Capture the cell that displays the provided text and extract its [X, Y] central coordinate. 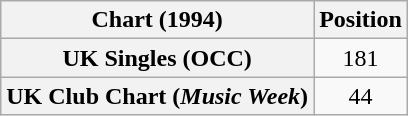
UK Singles (OCC) [158, 58]
44 [361, 96]
Chart (1994) [158, 20]
Position [361, 20]
UK Club Chart (Music Week) [158, 96]
181 [361, 58]
